Pinpoint the cell where the given text exists, returning its (x, y) midpoint coordinate. 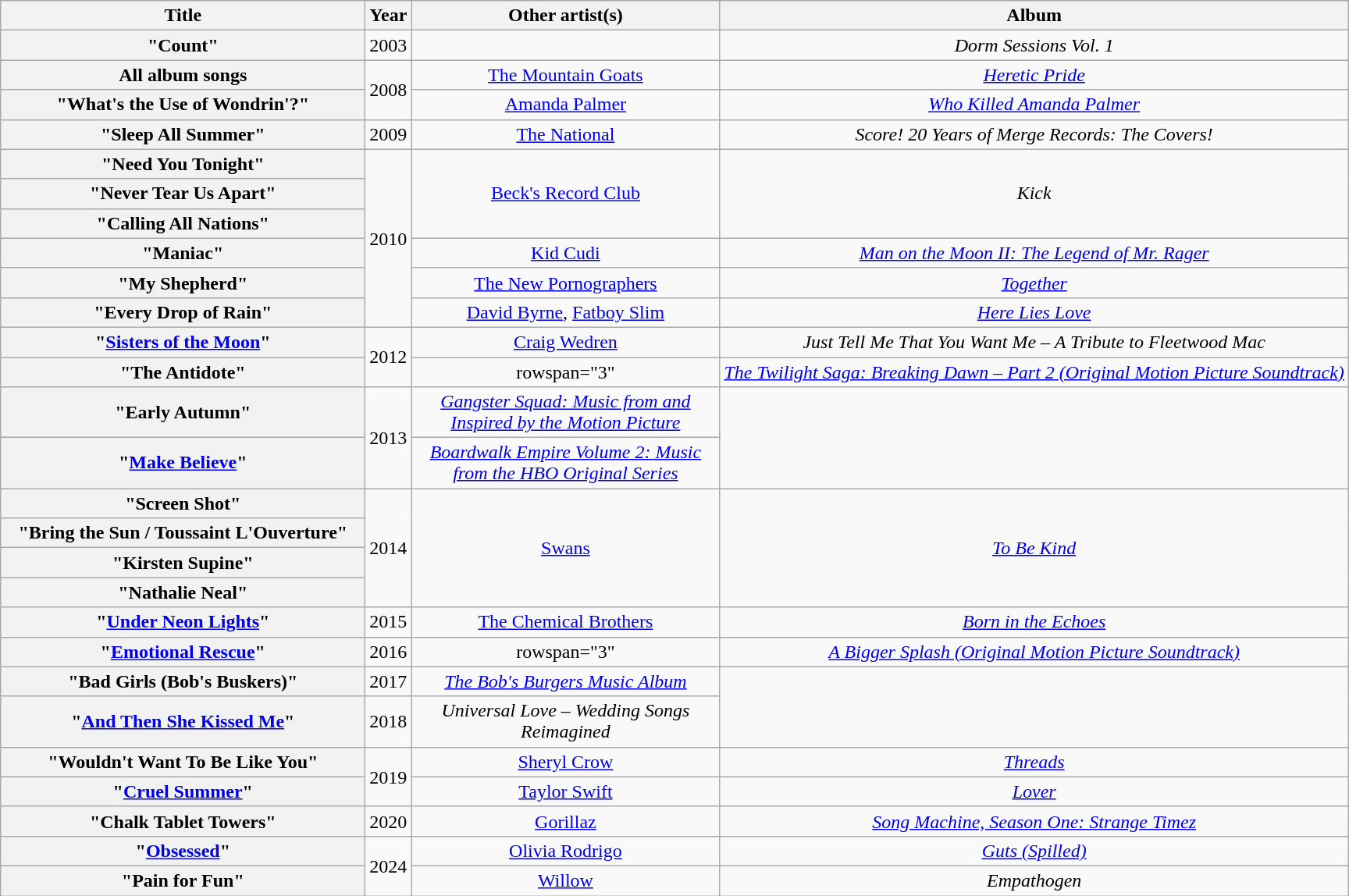
2012 (389, 357)
Kid Cudi (565, 253)
Dorm Sessions Vol. 1 (1034, 45)
"Never Tear Us Apart" (183, 194)
Album (1034, 16)
Universal Love – Wedding Songs Reimagined (565, 721)
"Cruel Summer" (183, 791)
The Bob's Burgers Music Album (565, 681)
"Bad Girls (Bob's Buskers)" (183, 681)
Together (1034, 283)
Gangster Squad: Music from and Inspired by the Motion Picture (565, 412)
Who Killed Amanda Palmer (1034, 105)
Willow (565, 880)
Craig Wedren (565, 342)
To Be Kind (1034, 548)
2018 (389, 721)
Here Lies Love (1034, 312)
Taylor Swift (565, 791)
Kick (1034, 194)
Just Tell Me That You Want Me – A Tribute to Fleetwood Mac (1034, 342)
2024 (389, 866)
"Nathalie Neal" (183, 592)
Boardwalk Empire Volume 2: Music from the HBO Original Series (565, 464)
Born in the Echoes (1034, 622)
Other artist(s) (565, 16)
The New Pornographers (565, 283)
2003 (389, 45)
"Obsessed" (183, 851)
Threads (1034, 762)
The Twilight Saga: Breaking Dawn – Part 2 (Original Motion Picture Soundtrack) (1034, 372)
Title (183, 16)
"The Antidote" (183, 372)
2009 (389, 134)
Amanda Palmer (565, 105)
"Kirsten Supine" (183, 563)
"Bring the Sun / Toussaint L'Ouverture" (183, 533)
"And Then She Kissed Me" (183, 721)
Empathogen (1034, 880)
2015 (389, 622)
"Pain for Fun" (183, 880)
"Count" (183, 45)
2020 (389, 821)
"Screen Shot" (183, 503)
"Early Autumn" (183, 412)
Year (389, 16)
Olivia Rodrigo (565, 851)
A Bigger Splash (Original Motion Picture Soundtrack) (1034, 652)
"Emotional Rescue" (183, 652)
All album songs (183, 75)
Sheryl Crow (565, 762)
"Every Drop of Rain" (183, 312)
"Sisters of the Moon" (183, 342)
Guts (Spilled) (1034, 851)
2014 (389, 548)
2008 (389, 90)
"What's the Use of Wondrin'?" (183, 105)
"Chalk Tablet Towers" (183, 821)
2016 (389, 652)
Gorillaz (565, 821)
"Wouldn't Want To Be Like You" (183, 762)
"Need You Tonight" (183, 164)
Man on the Moon II: The Legend of Mr. Rager (1034, 253)
"Sleep All Summer" (183, 134)
The Mountain Goats (565, 75)
Lover (1034, 791)
"Make Believe" (183, 464)
2013 (389, 438)
Song Machine, Season One: Strange Timez (1034, 821)
The National (565, 134)
David Byrne, Fatboy Slim (565, 312)
"Under Neon Lights" (183, 622)
"Maniac" (183, 253)
"Calling All Nations" (183, 223)
Swans (565, 548)
Score! 20 Years of Merge Records: The Covers! (1034, 134)
The Chemical Brothers (565, 622)
Beck's Record Club (565, 194)
2017 (389, 681)
2019 (389, 777)
Heretic Pride (1034, 75)
"My Shepherd" (183, 283)
2010 (389, 238)
